Determine the (x, y) coordinate at the center of the cell enclosing the given text.  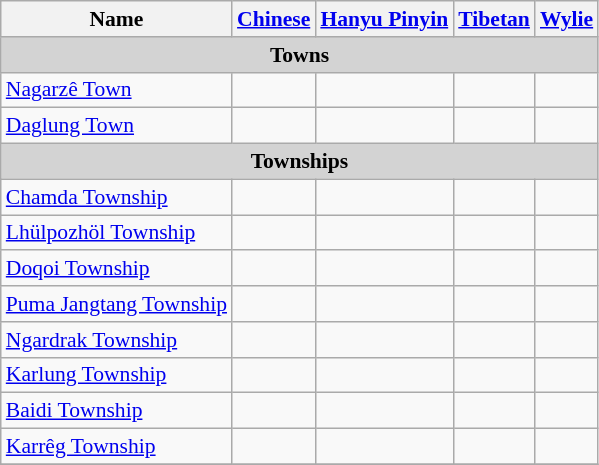
Townships (300, 162)
Tibetan (494, 19)
Baidi Township (116, 411)
Wylie (566, 19)
Karlung Township (116, 375)
Daglung Town (116, 126)
Ngardrak Township (116, 340)
Lhülpozhöl Township (116, 233)
Nagarzê Town (116, 90)
Chamda Township (116, 197)
Karrêg Township (116, 447)
Doqoi Township (116, 269)
Chinese (274, 19)
Hanyu Pinyin (384, 19)
Name (116, 19)
Puma Jangtang Township (116, 304)
Towns (300, 55)
